Search for the cell housing the specified text and yield its (X, Y) center coordinate. 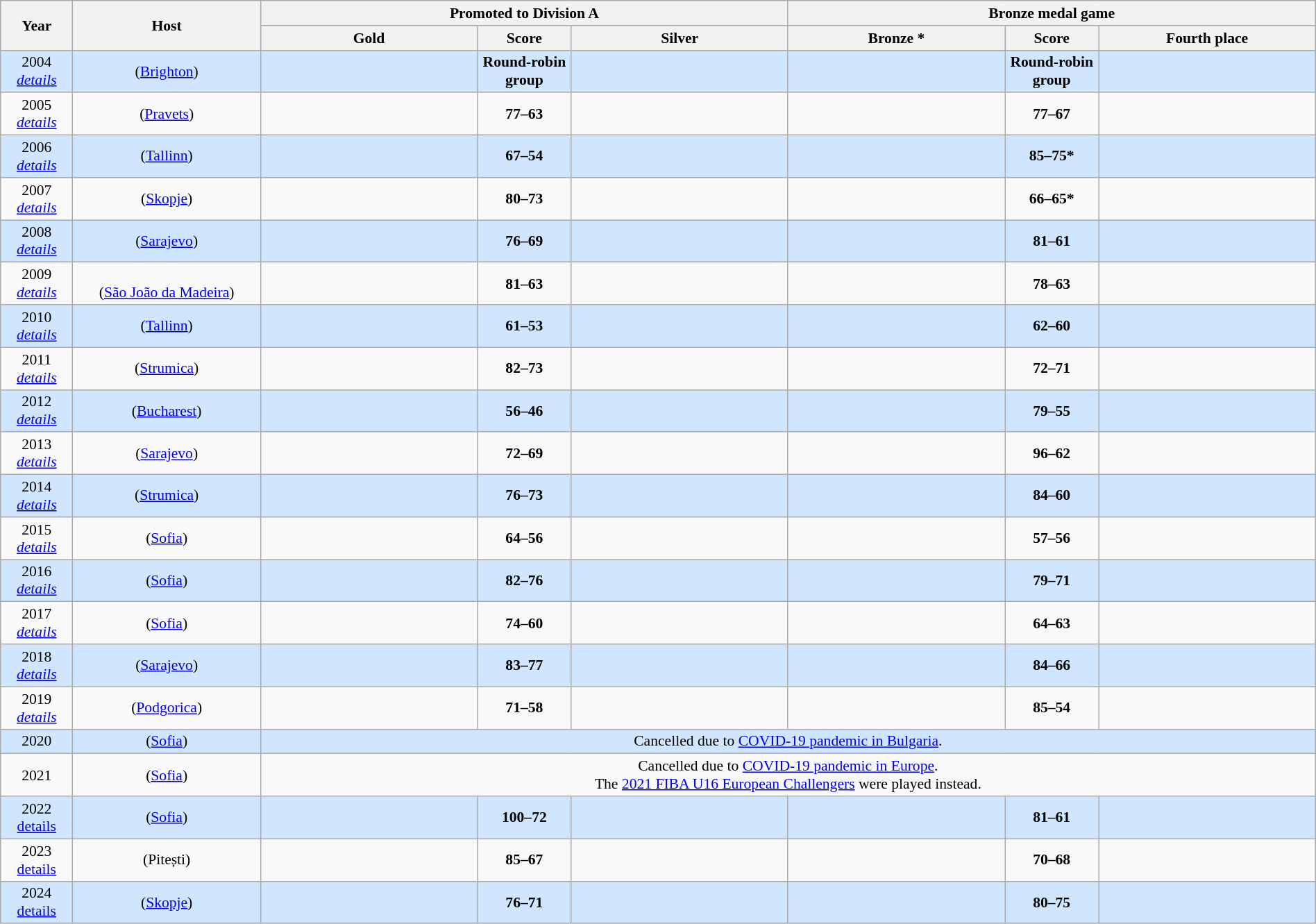
(Podgorica) (167, 708)
2018details (37, 665)
76–73 (525, 496)
2024details (37, 902)
61–53 (525, 326)
(Pravets) (167, 114)
76–71 (525, 902)
83–77 (525, 665)
Gold (369, 38)
85–54 (1052, 708)
100–72 (525, 818)
2022details (37, 818)
72–71 (1052, 368)
84–60 (1052, 496)
Cancelled due to COVID-19 pandemic in Europe.The 2021 FIBA U16 European Challengers were played instead. (788, 775)
2019details (37, 708)
64–56 (525, 539)
2005details (37, 114)
2021 (37, 775)
77–67 (1052, 114)
Cancelled due to COVID-19 pandemic in Bulgaria. (788, 741)
2017details (37, 623)
Bronze * (896, 38)
2007details (37, 199)
62–60 (1052, 326)
57–56 (1052, 539)
Silver (680, 38)
2013details (37, 454)
Promoted to Division A (524, 13)
74–60 (525, 623)
96–62 (1052, 454)
Fourth place (1207, 38)
80–75 (1052, 902)
82–76 (525, 580)
78–63 (1052, 283)
84–66 (1052, 665)
72–69 (525, 454)
Bronze medal game (1052, 13)
71–58 (525, 708)
56–46 (525, 411)
(Brighton) (167, 71)
2016details (37, 580)
79–55 (1052, 411)
76–69 (525, 242)
(Pitești) (167, 859)
2006details (37, 157)
70–68 (1052, 859)
2012details (37, 411)
81–63 (525, 283)
66–65* (1052, 199)
2004details (37, 71)
2010details (37, 326)
(Bucharest) (167, 411)
64–63 (1052, 623)
2020 (37, 741)
2023details (37, 859)
2011details (37, 368)
77–63 (525, 114)
2014details (37, 496)
80–73 (525, 199)
67–54 (525, 157)
79–71 (1052, 580)
85–75* (1052, 157)
Year (37, 25)
2009details (37, 283)
85–67 (525, 859)
82–73 (525, 368)
(São João da Madeira) (167, 283)
Host (167, 25)
2015details (37, 539)
2008details (37, 242)
